Extract the [X, Y] coordinate from the center of the cell holding the provided text.  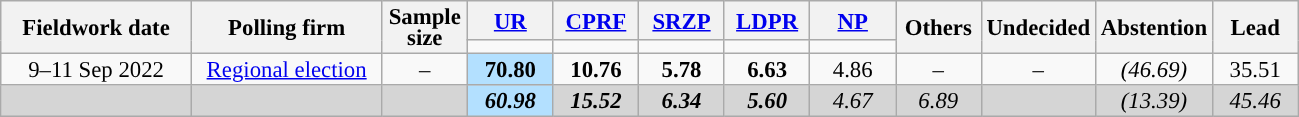
UR [511, 20]
(13.39) [1154, 101]
5.78 [682, 70]
45.46 [1255, 101]
Undecided [1038, 28]
4.86 [853, 70]
NP [853, 20]
15.52 [596, 101]
Others [939, 28]
70.80 [511, 70]
LDPR [767, 20]
Samplesize [425, 28]
CPRF [596, 20]
Fieldwork date [96, 28]
6.34 [682, 101]
Polling firm [286, 28]
60.98 [511, 101]
10.76 [596, 70]
SRZP [682, 20]
Lead [1255, 28]
6.89 [939, 101]
(46.69) [1154, 70]
6.63 [767, 70]
35.51 [1255, 70]
5.60 [767, 101]
Abstention [1154, 28]
9–11 Sep 2022 [96, 70]
Regional election [286, 70]
4.67 [853, 101]
